Locate the cell with the specified text and output its (X, Y) center coordinate. 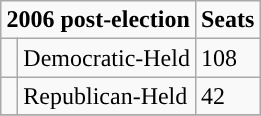
2006 post-election (98, 20)
Seats (227, 20)
Democratic-Held (107, 58)
Republican-Held (107, 96)
42 (227, 96)
108 (227, 58)
